Scan for the cell matching the given text and deliver its (X, Y) coordinate at center. 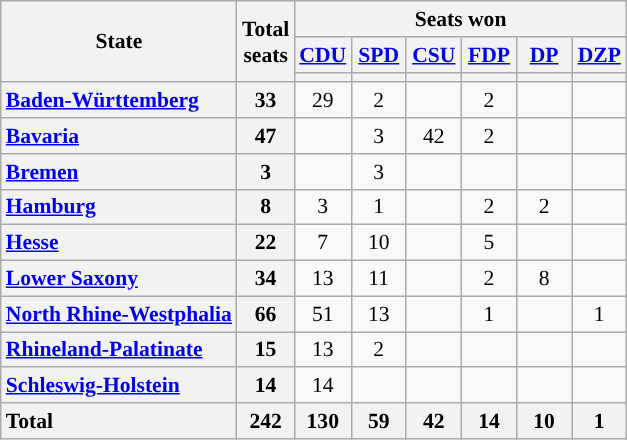
Baden-Württemberg (119, 101)
Totalseats (266, 42)
34 (266, 279)
CSU (434, 55)
FDP (488, 55)
59 (378, 421)
130 (322, 421)
Schleswig-Holstein (119, 386)
SPD (378, 55)
66 (266, 314)
47 (266, 136)
7 (322, 243)
29 (322, 101)
15 (266, 350)
Hesse (119, 243)
242 (266, 421)
Total (119, 421)
North Rhine-Westphalia (119, 314)
Hamburg (119, 207)
DZP (600, 55)
Lower Saxony (119, 279)
11 (378, 279)
DP (544, 55)
Bremen (119, 172)
51 (322, 314)
33 (266, 101)
Bavaria (119, 136)
Rhineland-Palatinate (119, 350)
Seats won (460, 19)
5 (488, 243)
CDU (322, 55)
22 (266, 243)
State (119, 42)
